Output the [X, Y] coordinate of the center of the cell containing the given text.  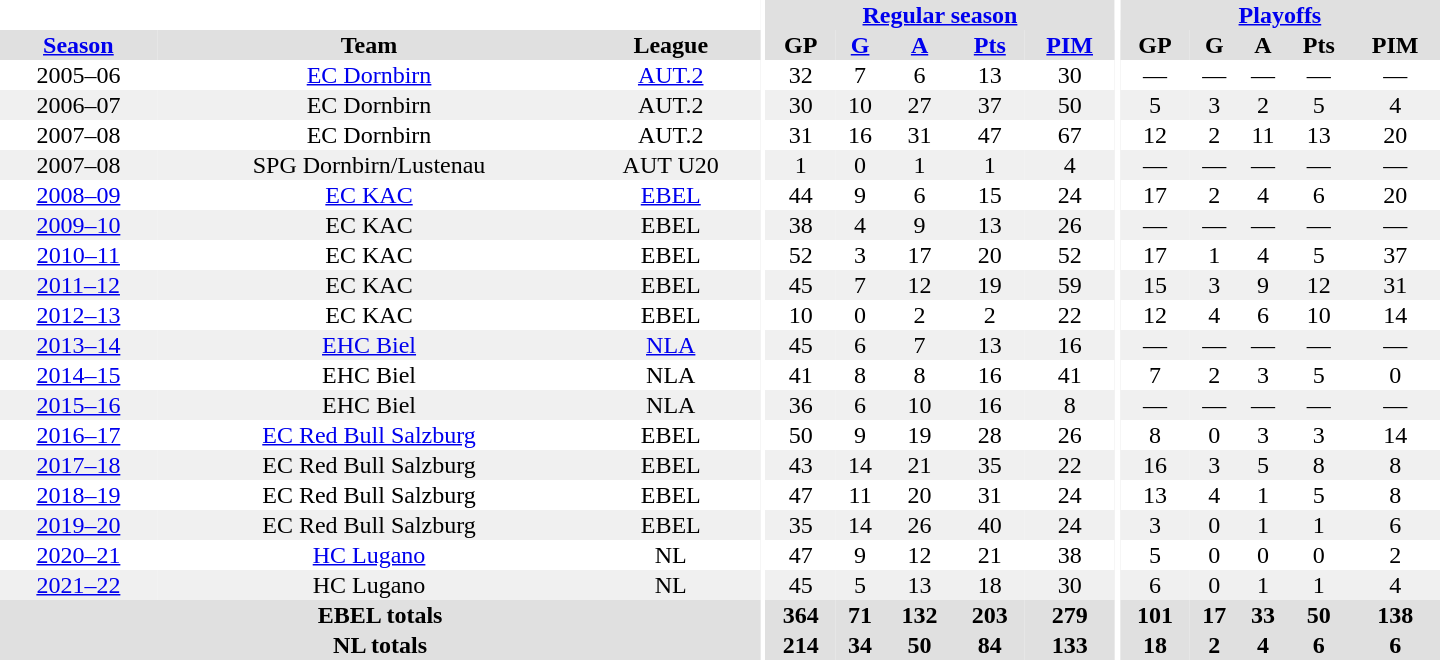
2021–22 [78, 585]
2016–17 [78, 435]
2018–19 [78, 495]
2020–21 [78, 555]
AUT U20 [670, 165]
Regular season [940, 15]
2006–07 [78, 105]
2005–06 [78, 75]
32 [801, 75]
2009–10 [78, 225]
2010–11 [78, 255]
133 [1070, 645]
2019–20 [78, 525]
SPG Dornbirn/Lustenau [370, 165]
67 [1070, 135]
84 [990, 645]
40 [990, 525]
Season [78, 45]
2017–18 [78, 465]
36 [801, 405]
2008–09 [78, 195]
214 [801, 645]
28 [990, 435]
203 [990, 615]
33 [1264, 615]
279 [1070, 615]
NL totals [380, 645]
71 [860, 615]
Playoffs [1280, 15]
2012–13 [78, 315]
101 [1155, 615]
59 [1070, 285]
2014–15 [78, 375]
138 [1395, 615]
27 [919, 105]
132 [919, 615]
2013–14 [78, 345]
34 [860, 645]
EBEL totals [380, 615]
2015–16 [78, 405]
364 [801, 615]
Team [370, 45]
League [670, 45]
2011–12 [78, 285]
44 [801, 195]
43 [801, 465]
